Determine the (x, y) coordinate at the center of the cell enclosing the given text.  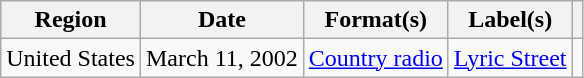
Format(s) (376, 20)
March 11, 2002 (222, 58)
Date (222, 20)
Region (71, 20)
Label(s) (510, 20)
United States (71, 58)
Country radio (376, 58)
Lyric Street (510, 58)
